Locate the cell with the specified text and output its (X, Y) center coordinate. 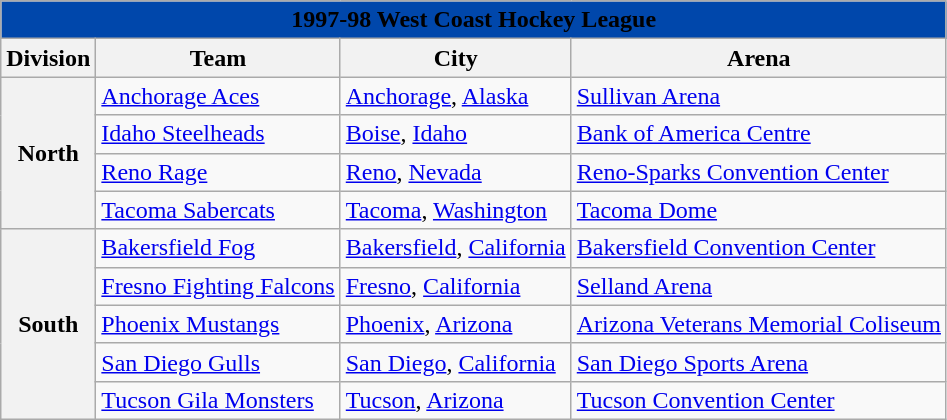
1997-98 West Coast Hockey League (474, 20)
Anchorage, Alaska (456, 96)
Phoenix Mustangs (218, 324)
Tacoma, Washington (456, 210)
Idaho Steelheads (218, 134)
Tucson Gila Monsters (218, 400)
City (456, 58)
San Diego Sports Arena (758, 362)
South (48, 324)
Fresno, California (456, 286)
Tacoma Dome (758, 210)
Arizona Veterans Memorial Coliseum (758, 324)
San Diego Gulls (218, 362)
Tacoma Sabercats (218, 210)
Bakersfield Fog (218, 248)
Reno, Nevada (456, 172)
Reno Rage (218, 172)
Division (48, 58)
Reno-Sparks Convention Center (758, 172)
Tucson Convention Center (758, 400)
Bank of America Centre (758, 134)
San Diego, California (456, 362)
Bakersfield, California (456, 248)
Bakersfield Convention Center (758, 248)
Boise, Idaho (456, 134)
Phoenix, Arizona (456, 324)
Anchorage Aces (218, 96)
Tucson, Arizona (456, 400)
North (48, 153)
Sullivan Arena (758, 96)
Team (218, 58)
Selland Arena (758, 286)
Arena (758, 58)
Fresno Fighting Falcons (218, 286)
